Extract the (x, y) coordinate from the center of the cell holding the provided text.  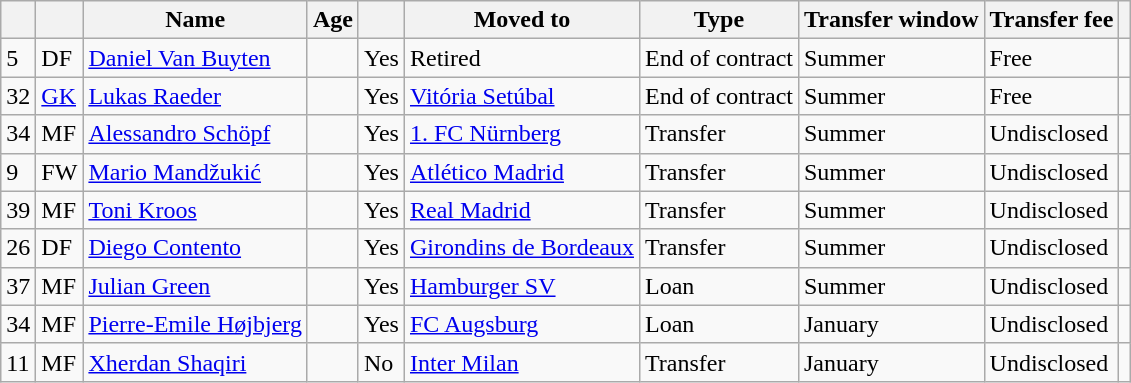
Moved to (522, 20)
5 (18, 58)
Age (332, 20)
9 (18, 172)
No (381, 362)
Diego Contento (196, 248)
11 (18, 362)
Type (718, 20)
Daniel Van Buyten (196, 58)
Name (196, 20)
Girondins de Bordeaux (522, 248)
FC Augsburg (522, 324)
Alessandro Schöpf (196, 134)
Pierre-Emile Højbjerg (196, 324)
GK (60, 96)
Lukas Raeder (196, 96)
Toni Kroos (196, 210)
FW (60, 172)
32 (18, 96)
Julian Green (196, 286)
Transfer fee (1052, 20)
Retired (522, 58)
1. FC Nürnberg (522, 134)
Atlético Madrid (522, 172)
Mario Mandžukić (196, 172)
Vitória Setúbal (522, 96)
39 (18, 210)
Hamburger SV (522, 286)
Transfer window (891, 20)
37 (18, 286)
26 (18, 248)
Inter Milan (522, 362)
Xherdan Shaqiri (196, 362)
Real Madrid (522, 210)
